Locate the cell with the specified text and output its [x, y] center coordinate. 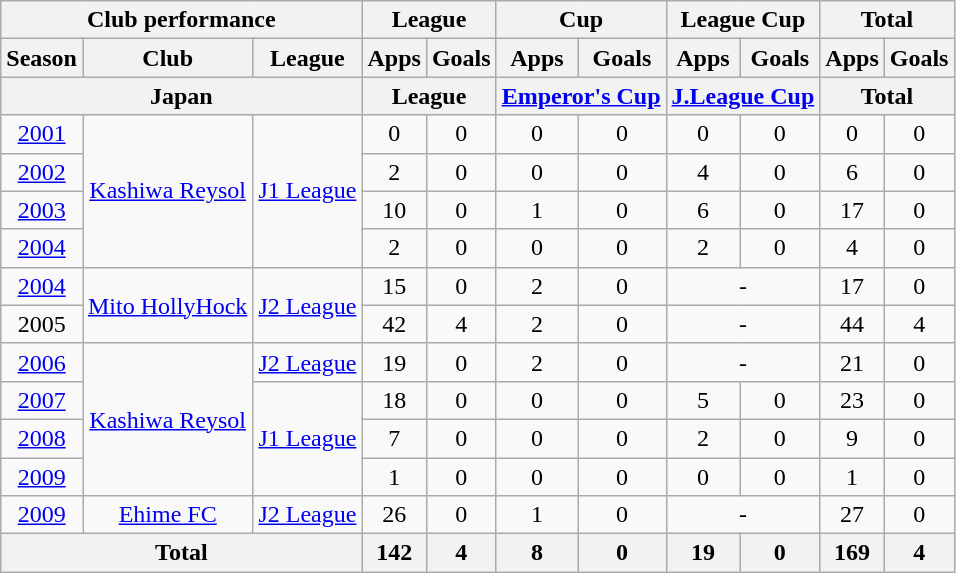
10 [394, 210]
9 [852, 438]
142 [394, 553]
Japan [182, 96]
2001 [42, 134]
2002 [42, 172]
Cup [581, 20]
27 [852, 515]
5 [703, 400]
18 [394, 400]
Club performance [182, 20]
169 [852, 553]
26 [394, 515]
Club [167, 58]
2007 [42, 400]
2006 [42, 362]
23 [852, 400]
7 [394, 438]
Emperor's Cup [581, 96]
J.League Cup [743, 96]
21 [852, 362]
2008 [42, 438]
2003 [42, 210]
League Cup [743, 20]
42 [394, 324]
Ehime FC [167, 515]
Mito HollyHock [167, 305]
44 [852, 324]
Season [42, 58]
8 [537, 553]
15 [394, 286]
2005 [42, 324]
